Return (X, Y) of the center of cell containing provided text 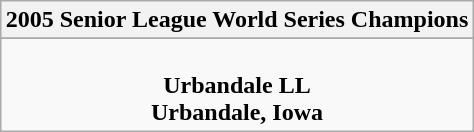
2005 Senior League World Series Champions (237, 20)
Urbandale LL Urbandale, Iowa (237, 85)
